Pinpoint the cell where the given text exists, returning its [X, Y] midpoint coordinate. 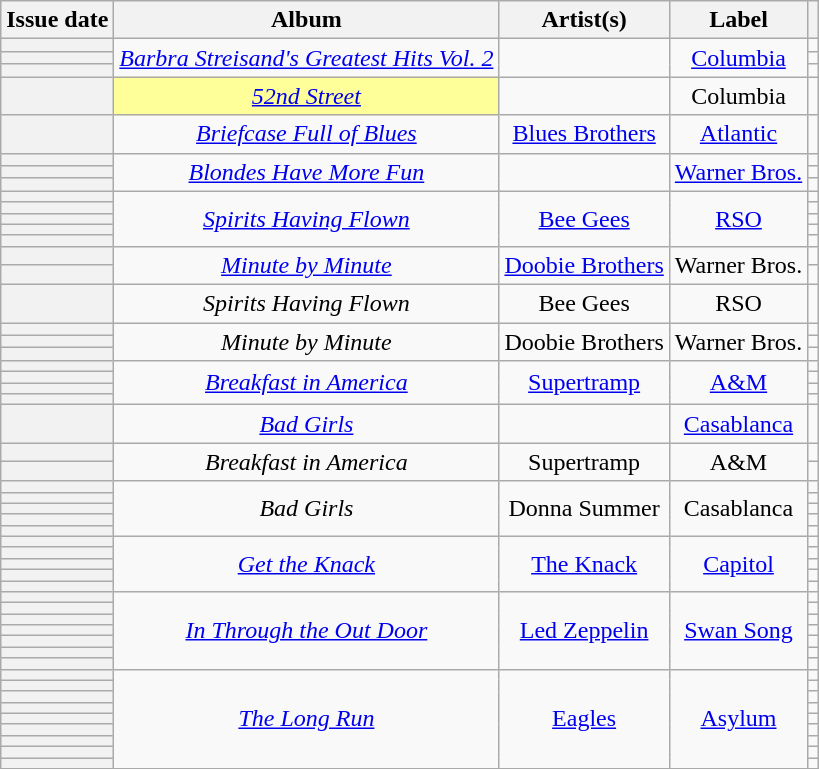
Briefcase Full of Blues [306, 134]
Label [738, 20]
Led Zeppelin [584, 630]
Eagles [584, 719]
Swan Song [738, 630]
Artist(s) [584, 20]
Atlantic [738, 134]
Donna Summer [584, 508]
Asylum [738, 719]
The Long Run [306, 719]
Barbra Streisand's Greatest Hits Vol. 2 [306, 58]
52nd Street [306, 96]
The Knack [584, 564]
Get the Knack [306, 564]
Capitol [738, 564]
Blondes Have More Fun [306, 172]
In Through the Out Door [306, 630]
Issue date [58, 20]
Album [306, 20]
Blues Brothers [584, 134]
